Find where the given text appears and provide that cell's center as [x, y] coordinate. 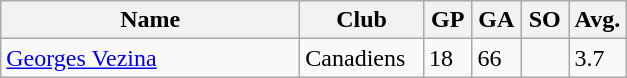
18 [448, 58]
66 [496, 58]
Name [150, 20]
Georges Vezina [150, 58]
3.7 [598, 58]
GA [496, 20]
Canadiens [362, 58]
Club [362, 20]
Avg. [598, 20]
SO [544, 20]
GP [448, 20]
